Output the [X, Y] coordinate of the center of the cell containing the given text.  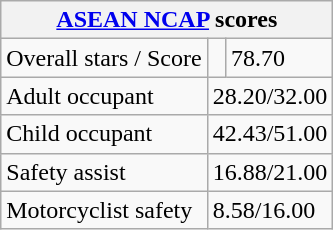
Safety assist [104, 172]
78.70 [278, 58]
ASEAN NCAP scores [167, 20]
Motorcyclist safety [104, 210]
Child occupant [104, 134]
16.88/21.00 [270, 172]
Adult occupant [104, 96]
Overall stars / Score [104, 58]
8.58/16.00 [270, 210]
42.43/51.00 [270, 134]
28.20/32.00 [270, 96]
